Pinpoint the cell where the given text exists, returning its (X, Y) midpoint coordinate. 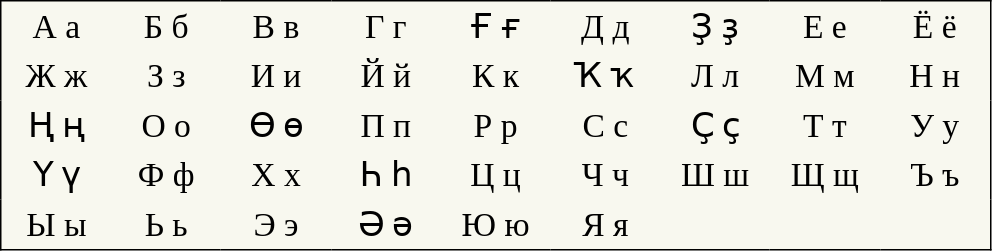
Т т (825, 125)
Ш ш (715, 175)
Н н (936, 76)
Ы ы (56, 225)
У у (936, 125)
П п (386, 125)
Г г (386, 26)
Б б (166, 26)
Ғ ғ (496, 26)
Ң ң (56, 125)
К к (496, 76)
Щ щ (825, 175)
Д д (605, 26)
Ҫ ҫ (715, 125)
Ч ч (605, 175)
Ю ю (496, 225)
Л л (715, 76)
Р р (496, 125)
Ъ ъ (936, 175)
З з (166, 76)
В в (276, 26)
Э э (276, 225)
Ё ё (936, 26)
О о (166, 125)
Ф ф (166, 175)
Е е (825, 26)
Ц ц (496, 175)
А а (56, 26)
Ә ә (386, 225)
М м (825, 76)
Ж ж (56, 76)
С с (605, 125)
Я я (605, 225)
Ҡ ҡ (605, 76)
Ҙ ҙ (715, 26)
Ү ү (56, 175)
Ө ө (276, 125)
Һ һ (386, 175)
Х х (276, 175)
И и (276, 76)
Й й (386, 76)
Ь ь (166, 225)
